From the cell containing the given text, extract its center point as [x, y] coordinate. 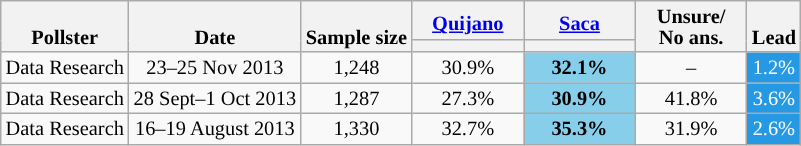
Sample size [356, 26]
27.3% [468, 98]
31.9% [691, 128]
32.7% [468, 128]
16–19 August 2013 [215, 128]
1.2% [774, 68]
1,248 [356, 68]
Unsure/No ans. [691, 26]
Quijano [468, 20]
41.8% [691, 98]
Date [215, 26]
Pollster [65, 26]
1,287 [356, 98]
2.6% [774, 128]
– [691, 68]
3.6% [774, 98]
1,330 [356, 128]
35.3% [580, 128]
23–25 Nov 2013 [215, 68]
Saca [580, 20]
32.1% [580, 68]
28 Sept–1 Oct 2013 [215, 98]
Lead [774, 26]
